Determine the [X, Y] coordinate at the center of the cell enclosing the given text.  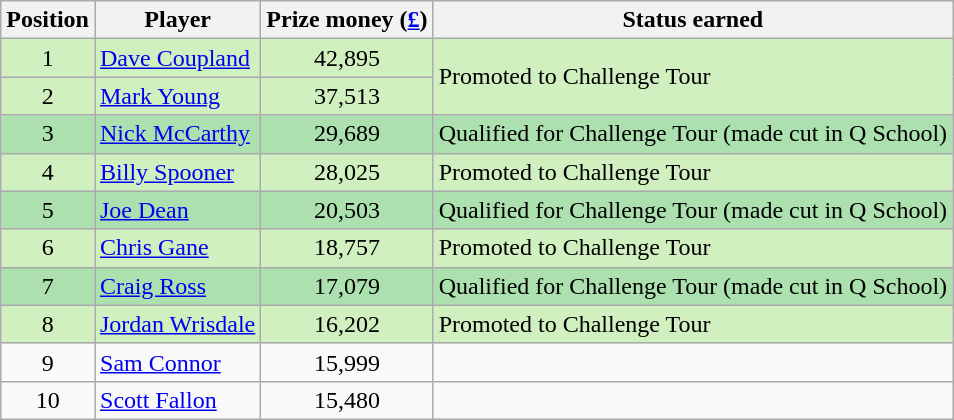
28,025 [347, 172]
Status earned [692, 20]
Dave Coupland [177, 58]
37,513 [347, 96]
10 [48, 400]
7 [48, 286]
Mark Young [177, 96]
2 [48, 96]
Player [177, 20]
9 [48, 362]
Scott Fallon [177, 400]
6 [48, 248]
Prize money (£) [347, 20]
Nick McCarthy [177, 134]
3 [48, 134]
Jordan Wrisdale [177, 324]
20,503 [347, 210]
8 [48, 324]
Chris Gane [177, 248]
4 [48, 172]
Position [48, 20]
1 [48, 58]
5 [48, 210]
Craig Ross [177, 286]
42,895 [347, 58]
17,079 [347, 286]
16,202 [347, 324]
29,689 [347, 134]
15,480 [347, 400]
15,999 [347, 362]
18,757 [347, 248]
Joe Dean [177, 210]
Sam Connor [177, 362]
Billy Spooner [177, 172]
